Search for the cell housing the specified text and yield its (x, y) center coordinate. 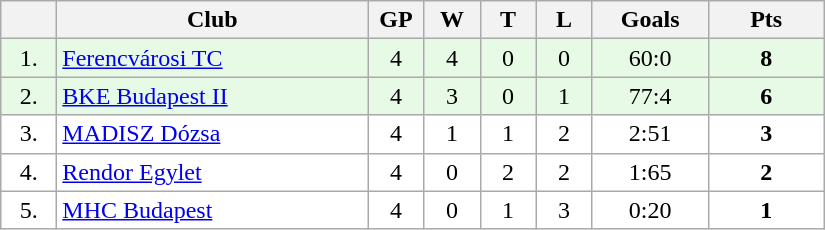
8 (766, 58)
MHC Budapest (212, 210)
2:51 (650, 134)
T (508, 20)
3. (29, 134)
GP (396, 20)
77:4 (650, 96)
4. (29, 172)
1:65 (650, 172)
0:20 (650, 210)
Goals (650, 20)
2. (29, 96)
BKE Budapest II (212, 96)
60:0 (650, 58)
1. (29, 58)
Club (212, 20)
6 (766, 96)
W (452, 20)
5. (29, 210)
Pts (766, 20)
Rendor Egylet (212, 172)
Ferencvárosi TC (212, 58)
L (564, 20)
MADISZ Dózsa (212, 134)
